Determine the (X, Y) coordinate at the center of the cell enclosing the given text.  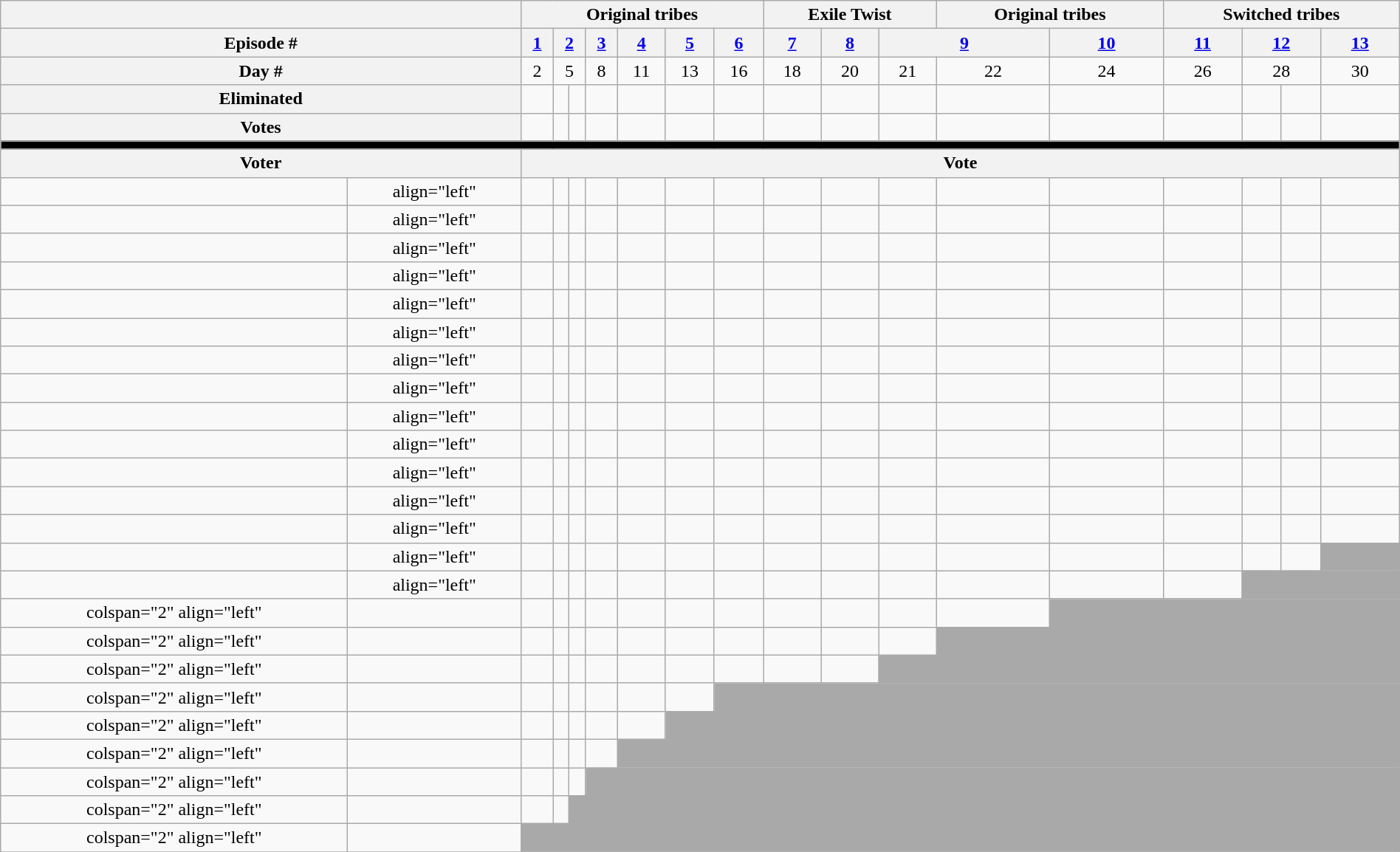
4 (641, 43)
3 (602, 43)
1 (538, 43)
Switched tribes (1281, 15)
6 (738, 43)
9 (964, 43)
Voter (261, 163)
Day # (261, 71)
Exile Twist (851, 15)
20 (850, 71)
24 (1107, 71)
7 (792, 43)
26 (1202, 71)
12 (1281, 43)
18 (792, 71)
Episode # (261, 43)
28 (1281, 71)
21 (907, 71)
22 (993, 71)
10 (1107, 43)
Vote (961, 163)
30 (1360, 71)
16 (738, 71)
Votes (261, 127)
Eliminated (261, 99)
